Pinpoint the cell where the given text exists, returning its [X, Y] midpoint coordinate. 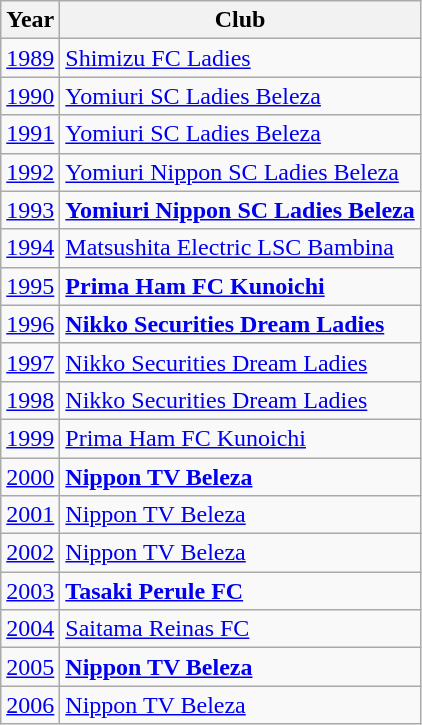
1999 [30, 438]
1996 [30, 324]
1994 [30, 248]
1998 [30, 400]
Shimizu FC Ladies [240, 58]
1991 [30, 134]
Matsushita Electric LSC Bambina [240, 248]
2002 [30, 553]
1992 [30, 172]
2006 [30, 705]
1993 [30, 210]
2003 [30, 591]
Saitama Reinas FC [240, 629]
2000 [30, 477]
1989 [30, 58]
1995 [30, 286]
2005 [30, 667]
1997 [30, 362]
2004 [30, 629]
Tasaki Perule FC [240, 591]
Year [30, 20]
Club [240, 20]
1990 [30, 96]
2001 [30, 515]
